Return the [x, y] coordinate for the center point of the cell that contains the specified text.  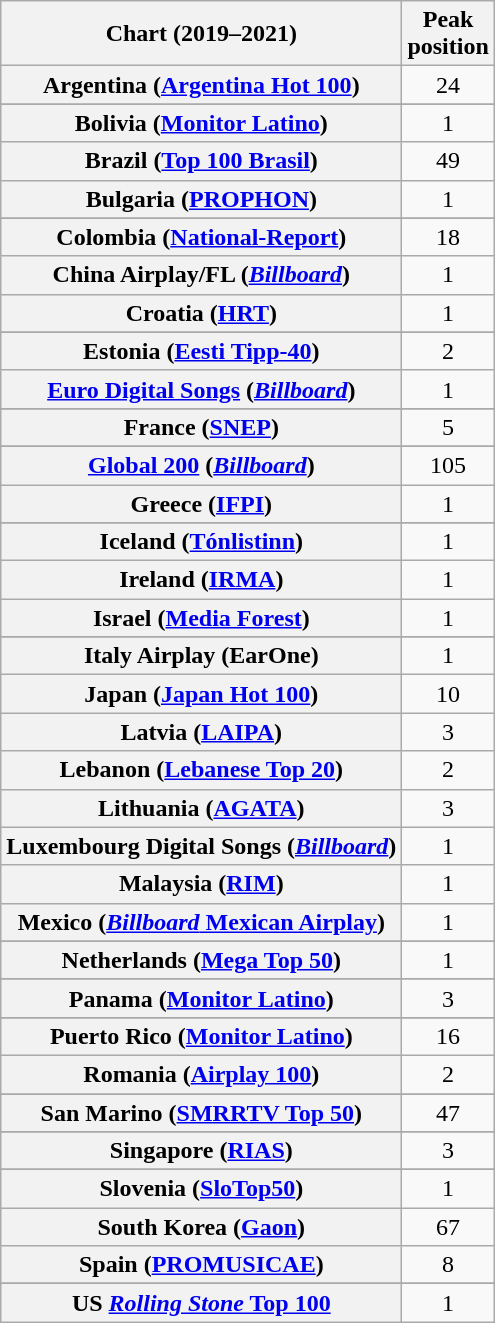
Greece (IFPI) [202, 503]
Argentina (Argentina Hot 100) [202, 85]
Netherlands (Mega Top 50) [202, 960]
Bulgaria (PROPHON) [202, 199]
Italy Airplay (EarOne) [202, 656]
Lebanon (Lebanese Top 20) [202, 770]
Spain (PROMUSICAE) [202, 1265]
16 [448, 1036]
Japan (Japan Hot 100) [202, 694]
Lithuania (AGATA) [202, 808]
49 [448, 161]
Romania (Airplay 100) [202, 1074]
Euro Digital Songs (Billboard) [202, 389]
Brazil (Top 100 Brasil) [202, 161]
Latvia (LAIPA) [202, 732]
France (SNEP) [202, 427]
Puerto Rico (Monitor Latino) [202, 1036]
San Marino (SMRRTV Top 50) [202, 1113]
Colombia (National-Report) [202, 237]
5 [448, 427]
Global 200 (Billboard) [202, 465]
Bolivia (Monitor Latino) [202, 123]
Mexico (Billboard Mexican Airplay) [202, 922]
Peakposition [448, 34]
105 [448, 465]
Iceland (Tónlistinn) [202, 542]
47 [448, 1113]
Luxembourg Digital Songs (Billboard) [202, 846]
China Airplay/FL (Billboard) [202, 275]
South Korea (Gaon) [202, 1227]
8 [448, 1265]
US Rolling Stone Top 100 [202, 1303]
Croatia (HRT) [202, 313]
18 [448, 237]
Singapore (RIAS) [202, 1151]
Ireland (IRMA) [202, 580]
10 [448, 694]
Estonia (Eesti Tipp-40) [202, 351]
Slovenia (SloTop50) [202, 1189]
24 [448, 85]
Chart (2019–2021) [202, 34]
67 [448, 1227]
Israel (Media Forest) [202, 618]
Malaysia (RIM) [202, 884]
Panama (Monitor Latino) [202, 998]
